Capture the cell that displays the provided text and extract its (X, Y) central coordinate. 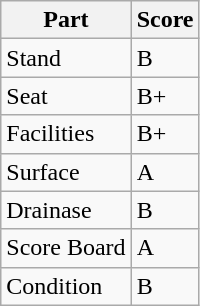
Part (66, 20)
Score (165, 20)
Seat (66, 96)
Stand (66, 58)
Surface (66, 172)
Condition (66, 286)
Score Board (66, 248)
Facilities (66, 134)
Drainase (66, 210)
